From the cell containing the given text, extract its center point as [x, y] coordinate. 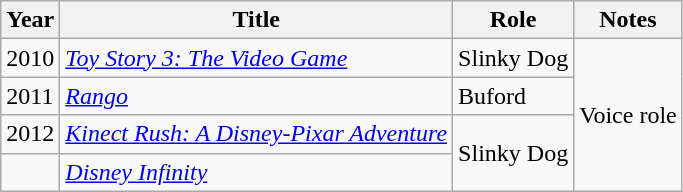
Notes [628, 20]
Toy Story 3: The Video Game [256, 58]
2012 [30, 134]
Voice role [628, 115]
Year [30, 20]
Title [256, 20]
2010 [30, 58]
Kinect Rush: A Disney-Pixar Adventure [256, 134]
Disney Infinity [256, 172]
Rango [256, 96]
2011 [30, 96]
Role [514, 20]
Buford [514, 96]
